Scan for the cell matching the given text and deliver its (X, Y) coordinate at center. 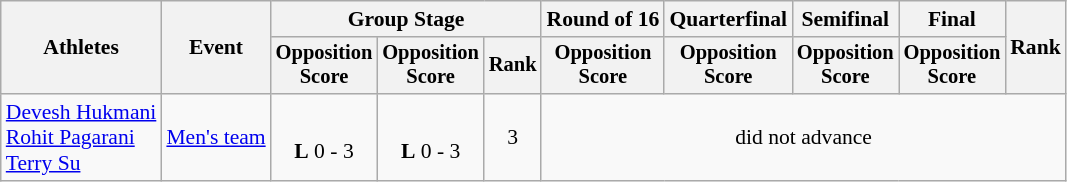
did not advance (803, 138)
Event (216, 48)
Devesh HukmaniRohit PagaraniTerry Su (82, 138)
Athletes (82, 48)
Group Stage (406, 19)
Semifinal (846, 19)
3 (513, 138)
Round of 16 (602, 19)
Quarterfinal (728, 19)
Men's team (216, 138)
Final (952, 19)
